Detect which cell encompasses the target text, then output its (x, y) center coordinate. 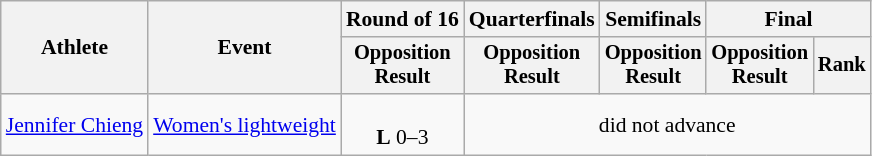
Quarterfinals (532, 19)
did not advance (668, 124)
L 0–3 (402, 124)
Athlete (74, 48)
Women's lightweight (244, 124)
Event (244, 48)
Semifinals (654, 19)
Final (788, 19)
Jennifer Chieng (74, 124)
Rank (842, 66)
Round of 16 (402, 19)
